Provide the [x, y] coordinate of the cell's center where the given text is located.  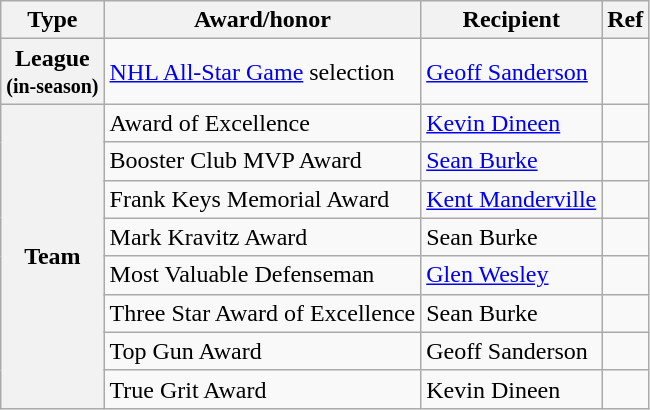
Award/honor [262, 20]
Top Gun Award [262, 351]
Recipient [512, 20]
Booster Club MVP Award [262, 161]
Three Star Award of Excellence [262, 313]
NHL All-Star Game selection [262, 72]
Glen Wesley [512, 275]
League(in-season) [52, 72]
True Grit Award [262, 389]
Award of Excellence [262, 123]
Ref [626, 20]
Most Valuable Defenseman [262, 275]
Mark Kravitz Award [262, 237]
Kent Manderville [512, 199]
Team [52, 256]
Type [52, 20]
Frank Keys Memorial Award [262, 199]
